Return [X, Y] of the center of cell containing provided text 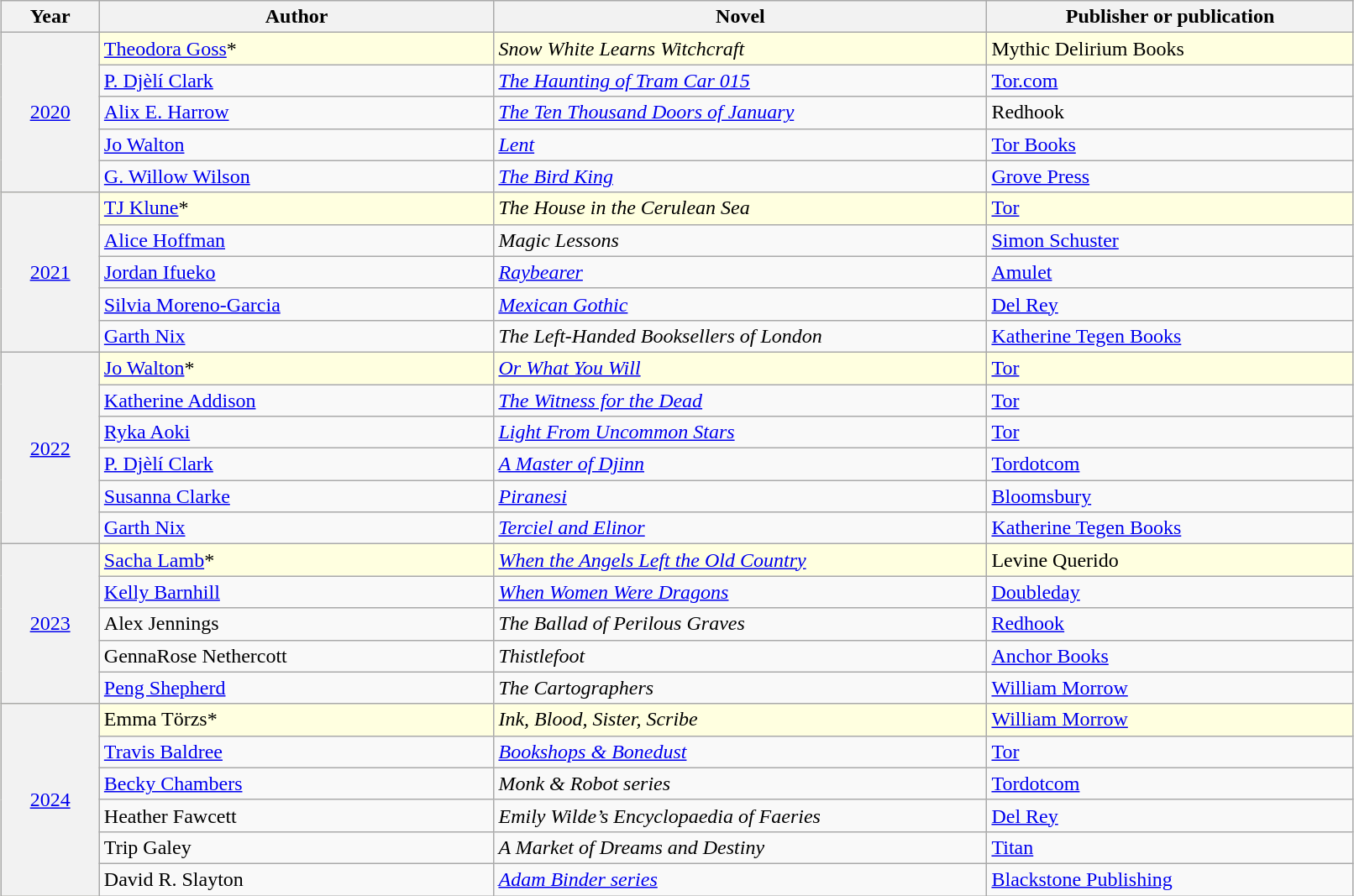
The Haunting of Tram Car 015 [741, 81]
2020 [50, 113]
Mexican Gothic [741, 304]
Theodora Goss* [297, 49]
Anchor Books [1170, 656]
A Market of Dreams and Destiny [741, 847]
Levine Querido [1170, 560]
Grove Press [1170, 176]
The Cartographers [741, 688]
Sacha Lamb* [297, 560]
Jo Walton* [297, 368]
G. Willow Wilson [297, 176]
Becky Chambers [297, 783]
Thistlefoot [741, 656]
Katherine Addison [297, 401]
Simon Schuster [1170, 240]
Snow White Learns Witchcraft [741, 49]
Monk & Robot series [741, 783]
Blackstone Publishing [1170, 879]
The Ballad of Perilous Graves [741, 624]
2024 [50, 799]
Terciel and Elinor [741, 528]
Peng Shepherd [297, 688]
Light From Uncommon Stars [741, 432]
Alex Jennings [297, 624]
Tor.com [1170, 81]
Travis Baldree [297, 752]
When Women Were Dragons [741, 592]
Publisher or publication [1170, 17]
GennaRose Nethercott [297, 656]
Emma Törzs* [297, 720]
Raybearer [741, 272]
The Left-Handed Booksellers of London [741, 336]
Ryka Aoki [297, 432]
Susanna Clarke [297, 496]
David R. Slayton [297, 879]
Jordan Ifueko [297, 272]
Year [50, 17]
2023 [50, 624]
The House in the Cerulean Sea [741, 208]
Bookshops & Bonedust [741, 752]
Alix E. Harrow [297, 113]
Alice Hoffman [297, 240]
Kelly Barnhill [297, 592]
The Witness for the Dead [741, 401]
TJ Klune* [297, 208]
2021 [50, 272]
The Bird King [741, 176]
Bloomsbury [1170, 496]
Mythic Delirium Books [1170, 49]
Silvia Moreno-Garcia [297, 304]
Amulet [1170, 272]
Titan [1170, 847]
When the Angels Left the Old Country [741, 560]
The Ten Thousand Doors of January [741, 113]
Jo Walton [297, 144]
Piranesi [741, 496]
Doubleday [1170, 592]
Emily Wilde’s Encyclopaedia of Faeries [741, 815]
Lent [741, 144]
Author [297, 17]
Tor Books [1170, 144]
Heather Fawcett [297, 815]
Magic Lessons [741, 240]
Novel [741, 17]
2022 [50, 448]
A Master of Djinn [741, 464]
Adam Binder series [741, 879]
Trip Galey [297, 847]
Or What You Will [741, 368]
Ink, Blood, Sister, Scribe [741, 720]
